Search for the cell housing the specified text and yield its (X, Y) center coordinate. 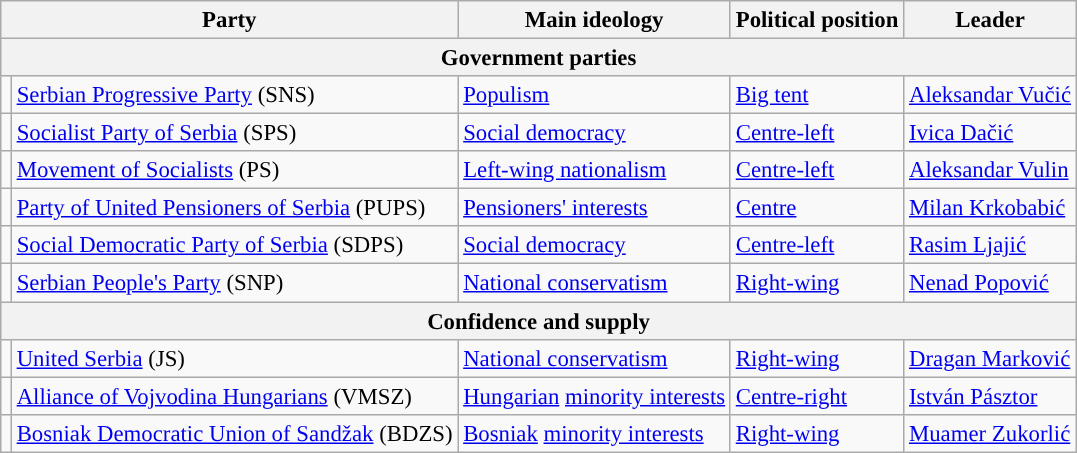
Populism (594, 95)
Hungarian minority interests (594, 396)
Centre-right (816, 396)
Political position (816, 20)
United Serbia (JS) (234, 358)
Big tent (816, 95)
Bosniak minority interests (594, 433)
Ivica Dačić (990, 133)
Socialist Party of Serbia (SPS) (234, 133)
Left-wing nationalism (594, 170)
Social Democratic Party of Serbia (SDPS) (234, 245)
Serbian People's Party (SNP) (234, 283)
Milan Krkobabić (990, 208)
Aleksandar Vulin (990, 170)
Rasim Ljajić (990, 245)
Pensioners' interests (594, 208)
Alliance of Vojvodina Hungarians (VMSZ) (234, 396)
Centre (816, 208)
Party (230, 20)
Leader (990, 20)
Movement of Socialists (PS) (234, 170)
István Pásztor (990, 396)
Main ideology (594, 20)
Nenad Popović (990, 283)
Confidence and supply (539, 321)
Government parties (539, 58)
Muamer Zukorlić (990, 433)
Aleksandar Vučić (990, 95)
Dragan Marković (990, 358)
Serbian Progressive Party (SNS) (234, 95)
Party of United Pensioners of Serbia (PUPS) (234, 208)
Bosniak Democratic Union of Sandžak (BDZS) (234, 433)
